From the cell containing the given text, extract its center point as (X, Y) coordinate. 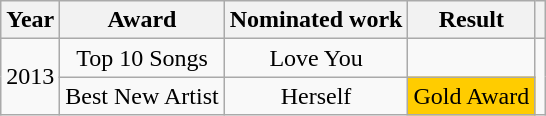
Love You (316, 58)
Top 10 Songs (142, 58)
Herself (316, 96)
Best New Artist (142, 96)
Year (30, 20)
Award (142, 20)
Gold Award (472, 96)
Nominated work (316, 20)
Result (472, 20)
2013 (30, 77)
